Find where the given text appears and provide that cell's center as [X, Y] coordinate. 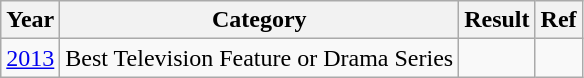
Category [260, 20]
Ref [558, 20]
Result [497, 20]
Best Television Feature or Drama Series [260, 58]
2013 [30, 58]
Year [30, 20]
